Return (x, y) of the center of cell containing provided text 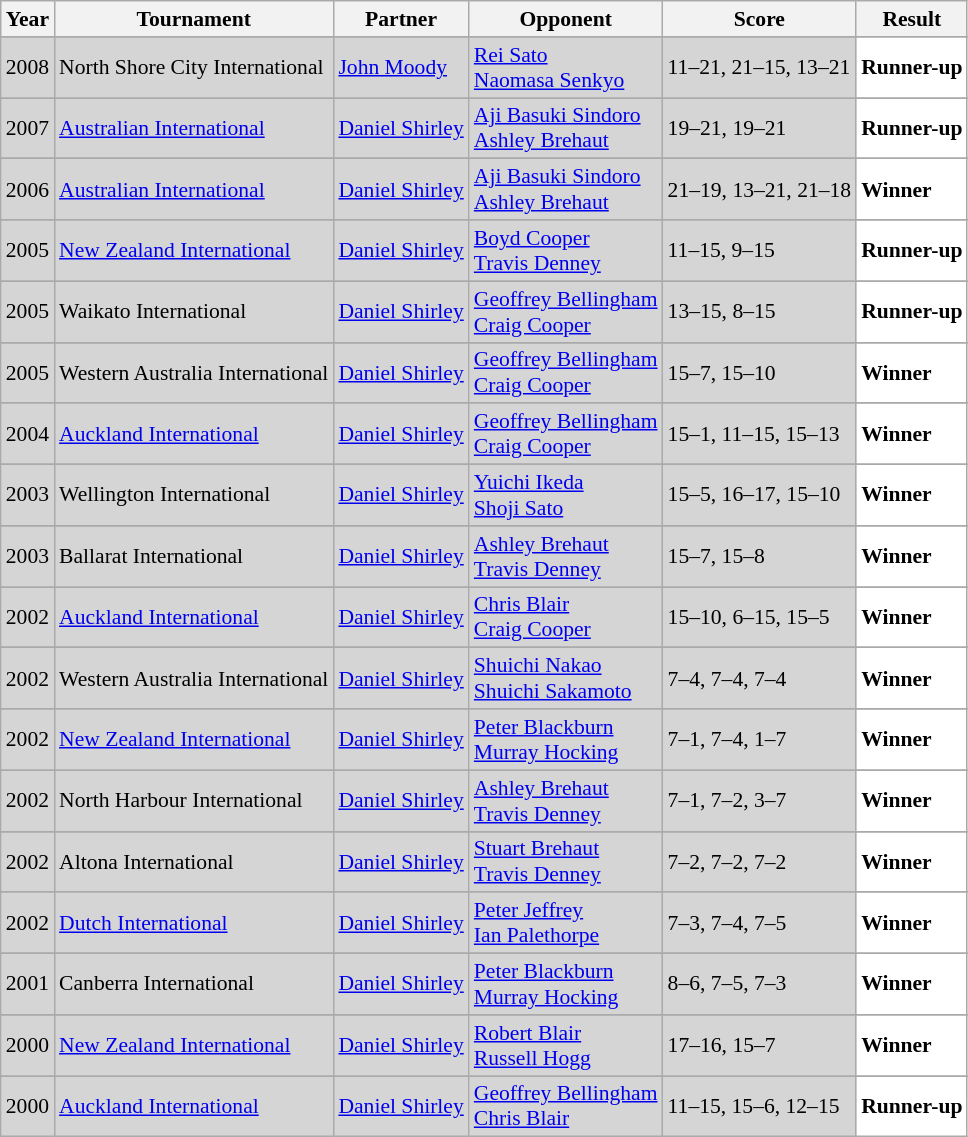
15–7, 15–10 (760, 372)
Ballarat International (194, 556)
15–5, 16–17, 15–10 (760, 496)
2008 (28, 68)
2004 (28, 434)
North Shore City International (194, 68)
7–2, 7–2, 7–2 (760, 862)
Score (760, 19)
17–16, 15–7 (760, 1046)
11–15, 9–15 (760, 250)
Wellington International (194, 496)
7–1, 7–4, 1–7 (760, 740)
Dutch International (194, 924)
Partner (400, 19)
Yuichi Ikeda Shoji Sato (566, 496)
19–21, 19–21 (760, 128)
Stuart Brehaut Travis Denney (566, 862)
7–4, 7–4, 7–4 (760, 678)
21–19, 13–21, 21–18 (760, 190)
Geoffrey Bellingham Chris Blair (566, 1106)
2001 (28, 984)
11–21, 21–15, 13–21 (760, 68)
Opponent (566, 19)
2006 (28, 190)
Tournament (194, 19)
15–7, 15–8 (760, 556)
North Harbour International (194, 800)
8–6, 7–5, 7–3 (760, 984)
Waikato International (194, 312)
11–15, 15–6, 12–15 (760, 1106)
Altona International (194, 862)
Result (912, 19)
7–1, 7–2, 3–7 (760, 800)
Chris Blair Craig Cooper (566, 618)
John Moody (400, 68)
Boyd Cooper Travis Denney (566, 250)
15–10, 6–15, 15–5 (760, 618)
Rei Sato Naomasa Senkyo (566, 68)
Peter Jeffrey Ian Palethorpe (566, 924)
Year (28, 19)
Robert Blair Russell Hogg (566, 1046)
2007 (28, 128)
15–1, 11–15, 15–13 (760, 434)
13–15, 8–15 (760, 312)
Canberra International (194, 984)
7–3, 7–4, 7–5 (760, 924)
Shuichi Nakao Shuichi Sakamoto (566, 678)
